Provide the [X, Y] coordinate of the cell's center where the given text is located.  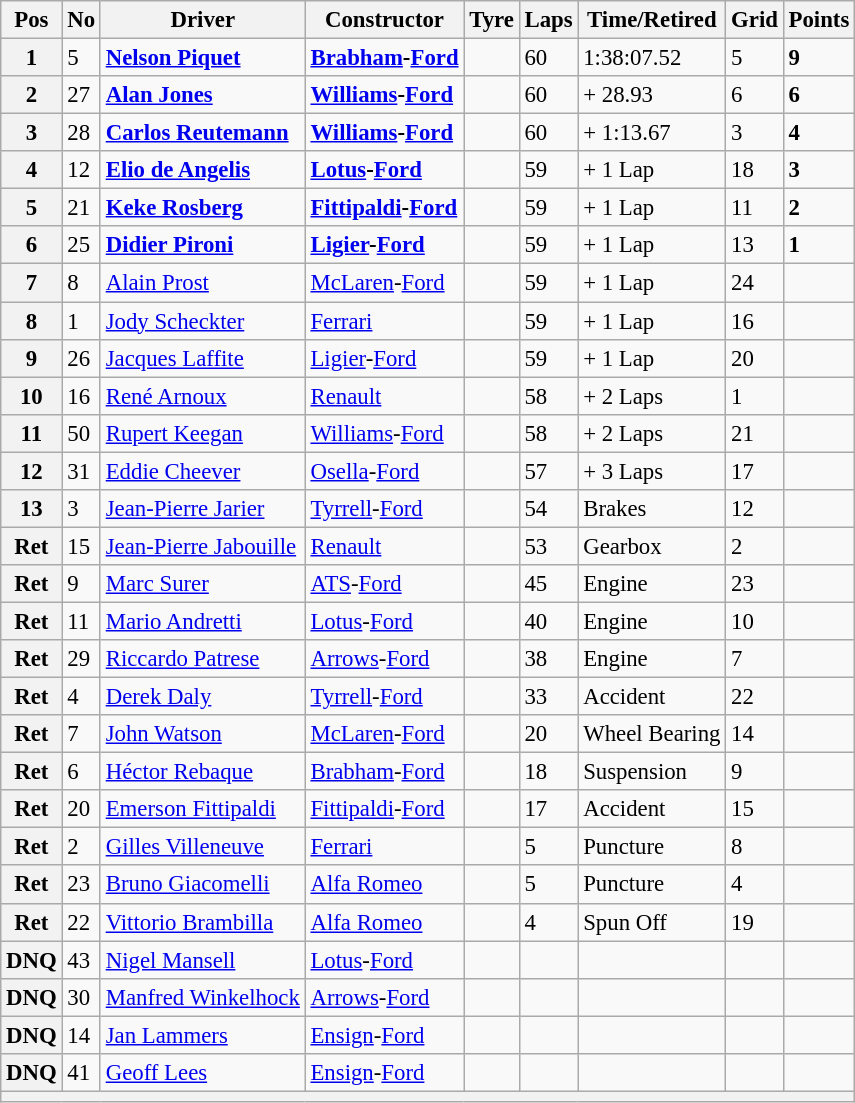
Pos [32, 20]
+ 3 Laps [652, 471]
1:38:07.52 [652, 58]
28 [81, 133]
Constructor [384, 20]
No [81, 20]
Laps [548, 20]
Geoff Lees [202, 1073]
19 [754, 922]
Jody Scheckter [202, 321]
54 [548, 509]
Grid [754, 20]
Jacques Laffite [202, 358]
29 [81, 659]
25 [81, 245]
Jean-Pierre Jabouille [202, 546]
Alan Jones [202, 95]
26 [81, 358]
Manfred Winkelhock [202, 997]
Riccardo Patrese [202, 659]
Alain Prost [202, 283]
Nelson Piquet [202, 58]
Mario Andretti [202, 621]
ATS-Ford [384, 584]
Marc Surer [202, 584]
Tyre [492, 20]
38 [548, 659]
Didier Pironi [202, 245]
53 [548, 546]
Rupert Keegan [202, 433]
40 [548, 621]
Points [818, 20]
Gilles Villeneuve [202, 847]
Time/Retired [652, 20]
Emerson Fittipaldi [202, 809]
45 [548, 584]
Brakes [652, 509]
Osella-Ford [384, 471]
Nigel Mansell [202, 960]
50 [81, 433]
27 [81, 95]
24 [754, 283]
Elio de Angelis [202, 170]
John Watson [202, 734]
Keke Rosberg [202, 208]
+ 28.93 [652, 95]
Vittorio Brambilla [202, 922]
Eddie Cheever [202, 471]
Héctor Rebaque [202, 772]
René Arnoux [202, 396]
31 [81, 471]
Wheel Bearing [652, 734]
Jan Lammers [202, 1035]
Jean-Pierre Jarier [202, 509]
57 [548, 471]
43 [81, 960]
Derek Daly [202, 697]
Spun Off [652, 922]
33 [548, 697]
41 [81, 1073]
+ 1:13.67 [652, 133]
Carlos Reutemann [202, 133]
Bruno Giacomelli [202, 885]
30 [81, 997]
Gearbox [652, 546]
Suspension [652, 772]
Driver [202, 20]
